Locate the cell with the specified text and output its (x, y) center coordinate. 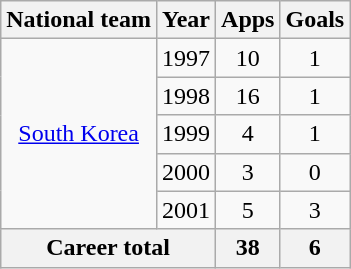
4 (248, 134)
5 (248, 210)
Year (186, 20)
Apps (248, 20)
2001 (186, 210)
2000 (186, 172)
National team (79, 20)
South Korea (79, 134)
0 (315, 172)
16 (248, 96)
1998 (186, 96)
1999 (186, 134)
Career total (108, 248)
10 (248, 58)
38 (248, 248)
Goals (315, 20)
1997 (186, 58)
6 (315, 248)
